Locate the cell with the specified text and output its [x, y] center coordinate. 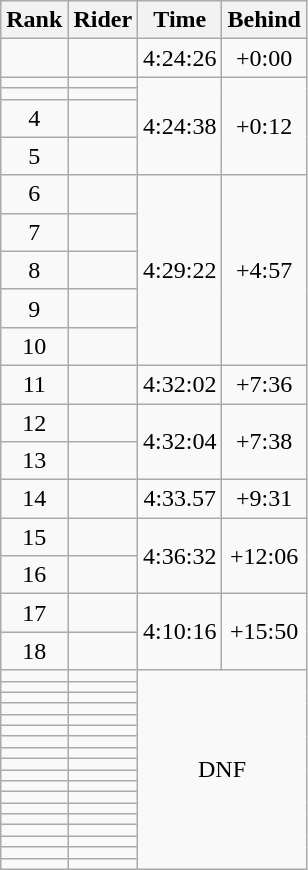
13 [34, 461]
+0:00 [264, 58]
4:24:38 [180, 126]
10 [34, 346]
4:33.57 [180, 499]
Rider [103, 20]
+7:38 [264, 442]
4:32:02 [180, 384]
+7:36 [264, 384]
8 [34, 270]
14 [34, 499]
+12:06 [264, 556]
17 [34, 613]
+9:31 [264, 499]
4:10:16 [180, 632]
Rank [34, 20]
5 [34, 156]
12 [34, 423]
+0:12 [264, 126]
Behind [264, 20]
4:29:22 [180, 270]
11 [34, 384]
+4:57 [264, 270]
7 [34, 232]
4:32:04 [180, 442]
DNF [222, 770]
9 [34, 308]
4:24:26 [180, 58]
4 [34, 118]
Time [180, 20]
18 [34, 651]
+15:50 [264, 632]
4:36:32 [180, 556]
16 [34, 575]
6 [34, 194]
15 [34, 537]
